For the text-containing cell, return its midpoint in [x, y] coordinate format. 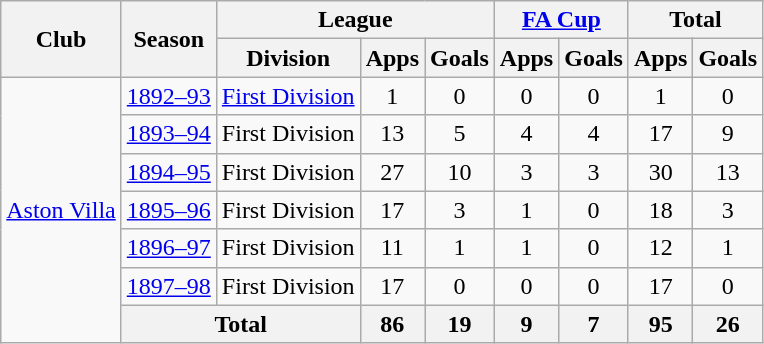
1894–95 [168, 172]
12 [660, 248]
1893–94 [168, 134]
95 [660, 324]
26 [728, 324]
1896–97 [168, 248]
Season [168, 39]
Division [288, 58]
1892–93 [168, 96]
Aston Villa [62, 210]
7 [594, 324]
10 [460, 172]
19 [460, 324]
86 [392, 324]
League [355, 20]
Club [62, 39]
27 [392, 172]
18 [660, 210]
5 [460, 134]
1895–96 [168, 210]
11 [392, 248]
FA Cup [561, 20]
30 [660, 172]
1897–98 [168, 286]
